Determine the [X, Y] coordinate at the center of the cell enclosing the given text.  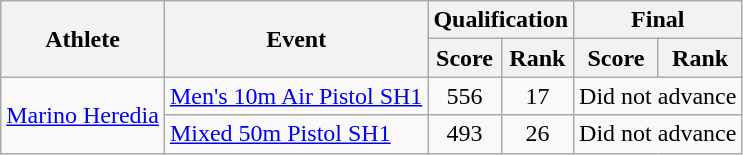
17 [537, 96]
Marino Heredia [83, 115]
Qualification [501, 20]
Men's 10m Air Pistol SH1 [296, 96]
556 [464, 96]
Athlete [83, 39]
493 [464, 134]
Event [296, 39]
Mixed 50m Pistol SH1 [296, 134]
Final [658, 20]
26 [537, 134]
